Find where the given text appears and provide that cell's center as [x, y] coordinate. 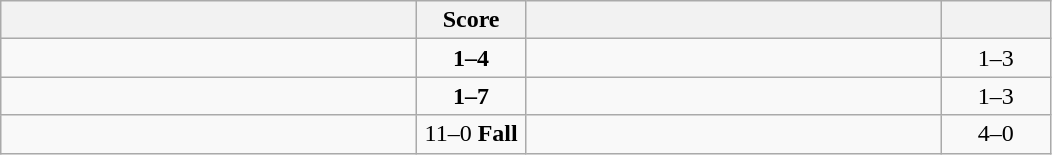
1–7 [472, 96]
1–4 [472, 58]
11–0 Fall [472, 134]
4–0 [996, 134]
Score [472, 20]
